From the cell containing the given text, extract its center point as (X, Y) coordinate. 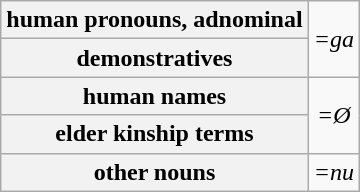
other nouns (154, 172)
=nu (334, 172)
=Ø (334, 115)
human pronouns, adnominal (154, 20)
elder kinship terms (154, 134)
=ga (334, 39)
human names (154, 96)
demonstratives (154, 58)
